Locate the cell with the specified text and output its [X, Y] center coordinate. 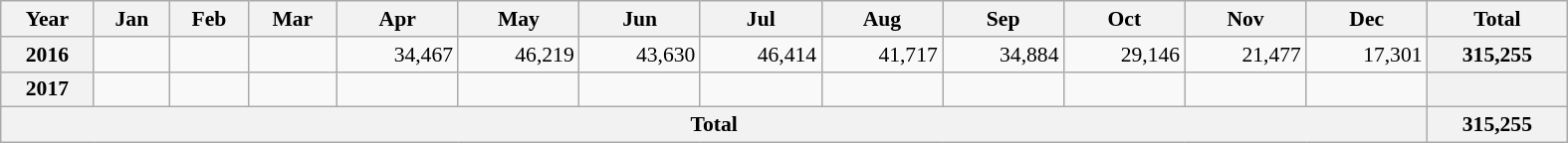
34,884 [1004, 55]
Apr [397, 19]
Feb [209, 19]
2017 [48, 89]
Aug [882, 19]
Dec [1367, 19]
Nov [1245, 19]
Year [48, 19]
Oct [1124, 19]
46,414 [761, 55]
May [519, 19]
2016 [48, 55]
43,630 [640, 55]
46,219 [519, 55]
Jan [131, 19]
Jun [640, 19]
41,717 [882, 55]
Jul [761, 19]
Mar [293, 19]
29,146 [1124, 55]
Sep [1004, 19]
17,301 [1367, 55]
34,467 [397, 55]
21,477 [1245, 55]
